Detect which cell encompasses the target text, then output its [x, y] center coordinate. 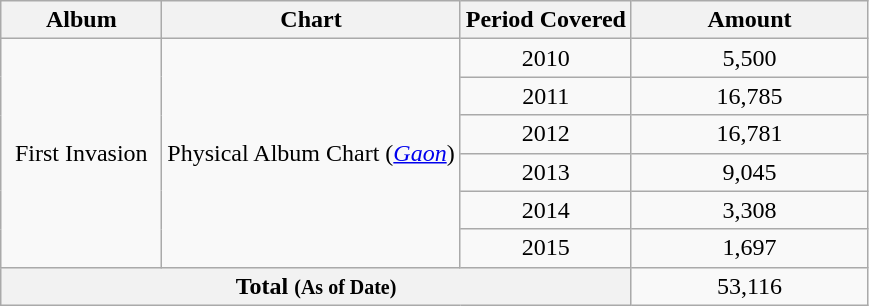
First Invasion [82, 153]
3,308 [749, 210]
Album [82, 20]
2014 [546, 210]
2010 [546, 58]
2015 [546, 248]
Physical Album Chart (Gaon) [311, 153]
2012 [546, 134]
53,116 [749, 286]
16,785 [749, 96]
16,781 [749, 134]
Chart [311, 20]
Period Covered [546, 20]
Amount [749, 20]
5,500 [749, 58]
9,045 [749, 172]
2011 [546, 96]
Total (As of Date) [316, 286]
2013 [546, 172]
1,697 [749, 248]
